From the cell containing the given text, extract its center point as (X, Y) coordinate. 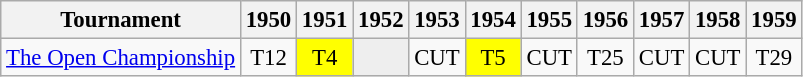
1957 (661, 20)
1955 (549, 20)
The Open Championship (121, 58)
T4 (325, 58)
1950 (268, 20)
1956 (605, 20)
1952 (381, 20)
1959 (774, 20)
1958 (718, 20)
1954 (493, 20)
Tournament (121, 20)
1953 (437, 20)
T12 (268, 58)
1951 (325, 20)
T5 (493, 58)
T25 (605, 58)
T29 (774, 58)
